Return (X, Y) of the center of cell containing provided text 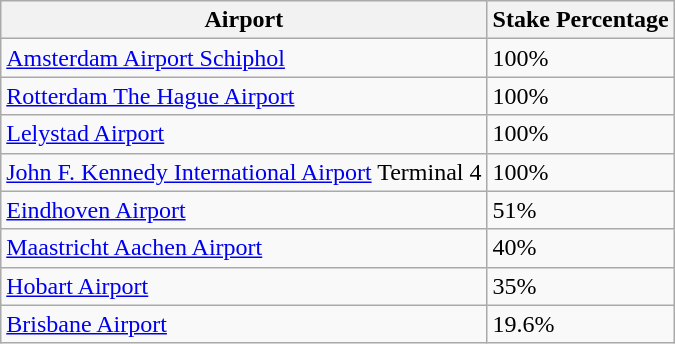
Lelystad Airport (244, 134)
Maastricht Aachen Airport (244, 248)
Hobart Airport (244, 286)
Rotterdam The Hague Airport (244, 96)
Airport (244, 20)
John F. Kennedy International Airport Terminal 4 (244, 172)
Amsterdam Airport Schiphol (244, 58)
Eindhoven Airport (244, 210)
19.6% (580, 324)
51% (580, 210)
40% (580, 248)
Brisbane Airport (244, 324)
35% (580, 286)
Stake Percentage (580, 20)
